Identify which cell holds the provided text, then report its (X, Y) central coordinate. 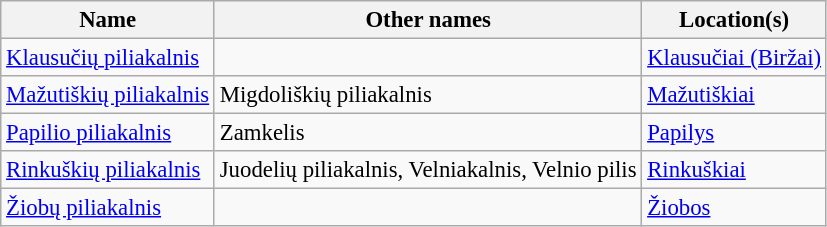
Mažutiškių piliakalnis (108, 95)
Klausučių piliakalnis (108, 58)
Žiobų piliakalnis (108, 208)
Klausučiai (Biržai) (734, 58)
Location(s) (734, 20)
Papilys (734, 133)
Name (108, 20)
Zamkelis (428, 133)
Juodelių piliakalnis, Velniakalnis, Velnio pilis (428, 170)
Rinkuškiai (734, 170)
Other names (428, 20)
Papilio piliakalnis (108, 133)
Žiobos (734, 208)
Mažutiškiai (734, 95)
Rinkuškių piliakalnis (108, 170)
Migdoliškių piliakalnis (428, 95)
